Provide the [X, Y] coordinate of the cell's center where the given text is located.  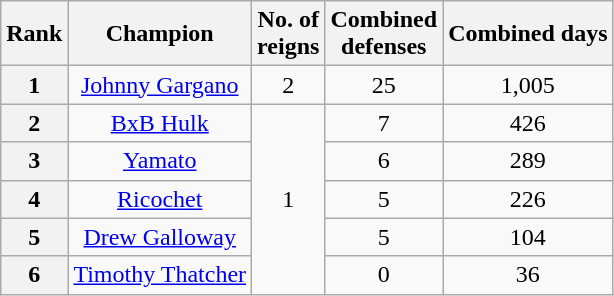
7 [384, 123]
BxB Hulk [160, 123]
Rank [34, 34]
289 [528, 161]
Timothy Thatcher [160, 275]
226 [528, 199]
Drew Galloway [160, 237]
4 [34, 199]
104 [528, 237]
Champion [160, 34]
36 [528, 275]
Combineddefenses [384, 34]
0 [384, 275]
426 [528, 123]
Johnny Gargano [160, 85]
25 [384, 85]
Combined days [528, 34]
Ricochet [160, 199]
No. ofreigns [288, 34]
1,005 [528, 85]
Yamato [160, 161]
3 [34, 161]
